Return [X, Y] of the center of cell containing provided text 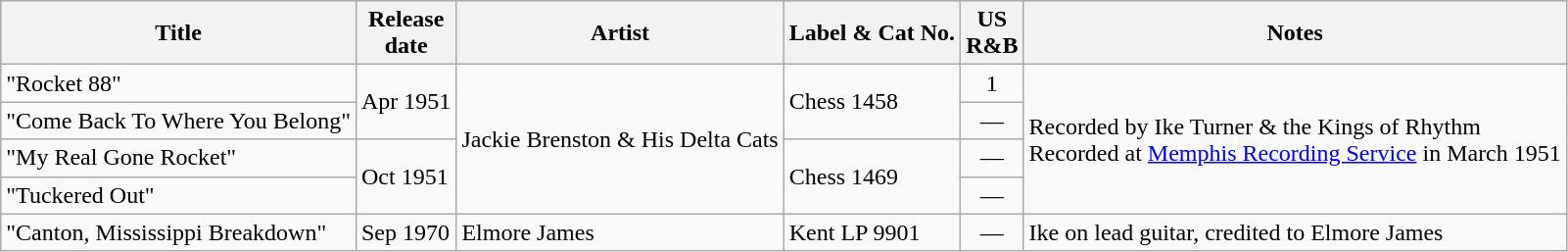
Oct 1951 [405, 176]
Jackie Brenston & His Delta Cats [620, 139]
Chess 1469 [872, 176]
"Come Back To Where You Belong" [178, 121]
Apr 1951 [405, 102]
"Rocket 88" [178, 83]
"Tuckered Out" [178, 195]
Notes [1295, 33]
Kent LP 9901 [872, 232]
Recorded by Ike Turner & the Kings of RhythmRecorded at Memphis Recording Service in March 1951 [1295, 139]
Elmore James [620, 232]
Chess 1458 [872, 102]
1 [992, 83]
Artist [620, 33]
Sep 1970 [405, 232]
USR&B [992, 33]
"My Real Gone Rocket" [178, 158]
Title [178, 33]
"Canton, Mississippi Breakdown" [178, 232]
Ike on lead guitar, credited to Elmore James [1295, 232]
Releasedate [405, 33]
Label & Cat No. [872, 33]
